Return (X, Y) of the center of cell containing provided text 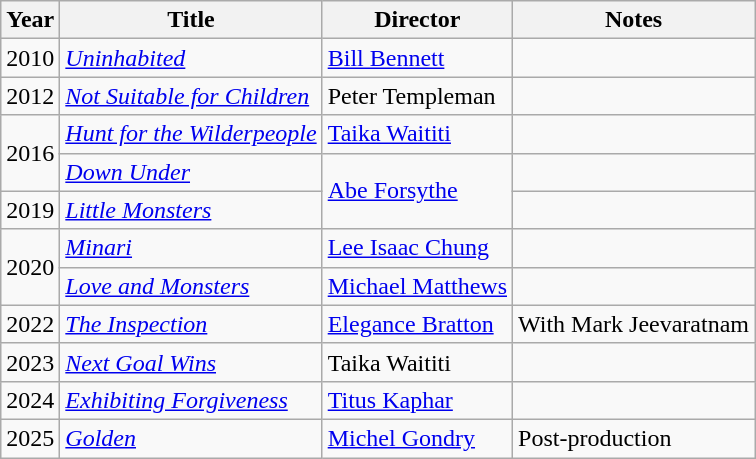
2020 (30, 267)
Love and Monsters (191, 286)
Golden (191, 438)
2025 (30, 438)
2019 (30, 210)
Michael Matthews (417, 286)
Little Monsters (191, 210)
2010 (30, 58)
Peter Templeman (417, 96)
With Mark Jeevaratnam (634, 324)
Year (30, 20)
2023 (30, 362)
Director (417, 20)
2012 (30, 96)
Not Suitable for Children (191, 96)
Hunt for the Wilderpeople (191, 134)
Uninhabited (191, 58)
Notes (634, 20)
Elegance Bratton (417, 324)
Exhibiting Forgiveness (191, 400)
Next Goal Wins (191, 362)
Abe Forsythe (417, 191)
Lee Isaac Chung (417, 248)
2024 (30, 400)
Title (191, 20)
Titus Kaphar (417, 400)
The Inspection (191, 324)
Michel Gondry (417, 438)
Down Under (191, 172)
Bill Bennett (417, 58)
2016 (30, 153)
Minari (191, 248)
Post-production (634, 438)
2022 (30, 324)
